Find where the given text appears and provide that cell's center as [X, Y] coordinate. 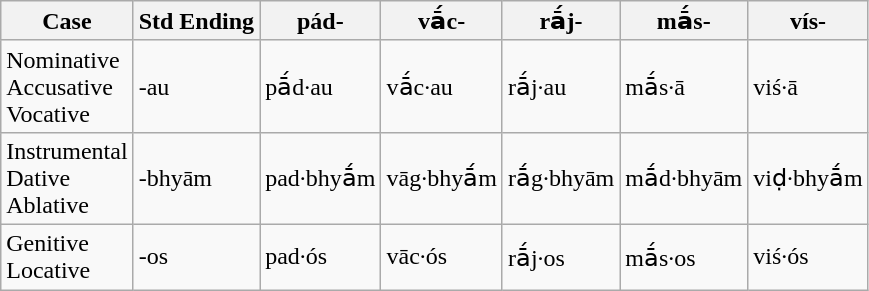
-os [196, 256]
pad·bhyā́m [320, 178]
Instrumental Dative Ablative [67, 178]
mā́s- [684, 21]
rā́g·bhyām [560, 178]
pád- [320, 21]
rā́j·au [560, 86]
viś·ā [808, 86]
vā́c- [442, 21]
mā́d·bhyām [684, 178]
mā́s·os [684, 256]
Case [67, 21]
mā́s·ā [684, 86]
vā́c·au [442, 86]
rā́j- [560, 21]
rā́j·os [560, 256]
pā́d·au [320, 86]
vís- [808, 21]
Std Ending [196, 21]
-bhyām [196, 178]
-au [196, 86]
viḍ·bhyā́m [808, 178]
pad·ós [320, 256]
Nominative Accusative Vocative [67, 86]
vāc·ós [442, 256]
Genitive Locative [67, 256]
viś·ós [808, 256]
vāg·bhyā́m [442, 178]
